Pinpoint the cell where the given text exists, returning its (x, y) midpoint coordinate. 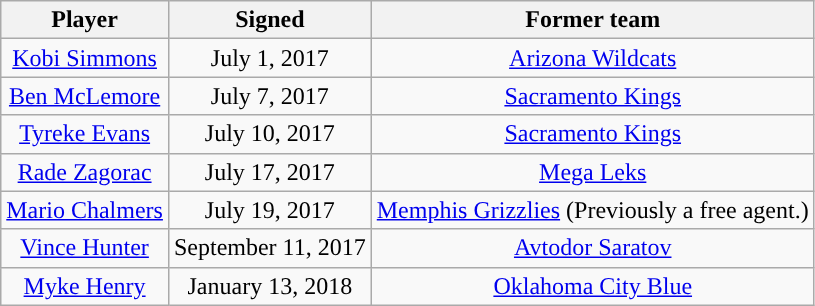
July 10, 2017 (270, 134)
Oklahoma City Blue (592, 286)
Myke Henry (85, 286)
July 1, 2017 (270, 58)
September 11, 2017 (270, 248)
Arizona Wildcats (592, 58)
Avtodor Saratov (592, 248)
Mario Chalmers (85, 210)
Kobi Simmons (85, 58)
Signed (270, 20)
January 13, 2018 (270, 286)
Rade Zagorac (85, 172)
July 7, 2017 (270, 96)
Mega Leks (592, 172)
Vince Hunter (85, 248)
July 17, 2017 (270, 172)
Former team (592, 20)
July 19, 2017 (270, 210)
Memphis Grizzlies (Previously a free agent.) (592, 210)
Ben McLemore (85, 96)
Tyreke Evans (85, 134)
Player (85, 20)
